Return the [x, y] coordinate for the center point of the cell that contains the specified text.  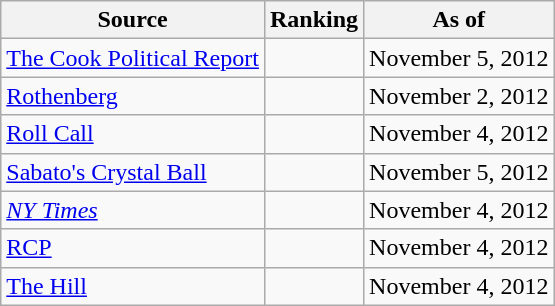
Rothenberg [133, 96]
Roll Call [133, 134]
The Cook Political Report [133, 58]
NY Times [133, 210]
RCP [133, 248]
As of [459, 20]
Source [133, 20]
Sabato's Crystal Ball [133, 172]
Ranking [314, 20]
The Hill [133, 286]
November 2, 2012 [459, 96]
